Return the [x, y] coordinate for the center point of the cell that contains the specified text.  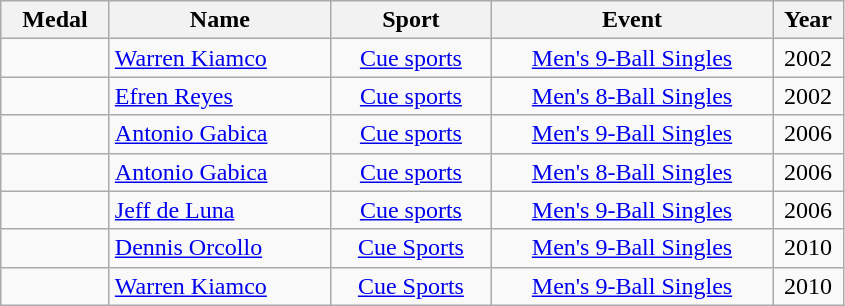
Jeff de Luna [220, 210]
Event [632, 20]
Dennis Orcollo [220, 248]
Year [808, 20]
Sport [410, 20]
Efren Reyes [220, 96]
Name [220, 20]
Medal [56, 20]
